Capture the cell that displays the provided text and extract its (X, Y) central coordinate. 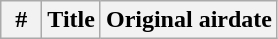
Title (72, 20)
# (22, 20)
Original airdate (188, 20)
